Provide the [X, Y] coordinate of the cell's center where the given text is located.  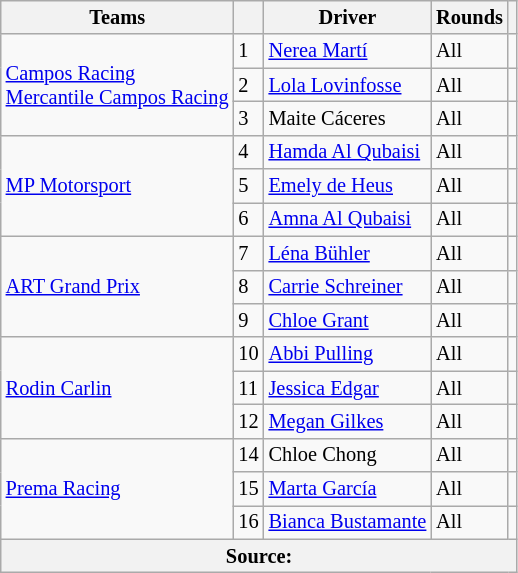
15 [249, 489]
Hamda Al Qubaisi [348, 152]
Campos Racing Mercantile Campos Racing [118, 84]
Lola Lovinfosse [348, 85]
MP Motorsport [118, 186]
Prema Racing [118, 488]
6 [249, 219]
Rodin Carlin [118, 388]
12 [249, 421]
Source: [260, 556]
Driver [348, 17]
16 [249, 522]
2 [249, 85]
Maite Cáceres [348, 118]
Jessica Edgar [348, 388]
Nerea Martí [348, 51]
8 [249, 287]
Carrie Schreiner [348, 287]
Chloe Grant [348, 320]
Emely de Heus [348, 186]
Amna Al Qubaisi [348, 219]
Chloe Chong [348, 455]
10 [249, 354]
Bianca Bustamante [348, 522]
Marta García [348, 489]
4 [249, 152]
Léna Bühler [348, 253]
Abbi Pulling [348, 354]
Teams [118, 17]
ART Grand Prix [118, 286]
5 [249, 186]
7 [249, 253]
9 [249, 320]
1 [249, 51]
Rounds [470, 17]
3 [249, 118]
11 [249, 388]
Megan Gilkes [348, 421]
14 [249, 455]
